Search for the cell housing the specified text and yield its (X, Y) center coordinate. 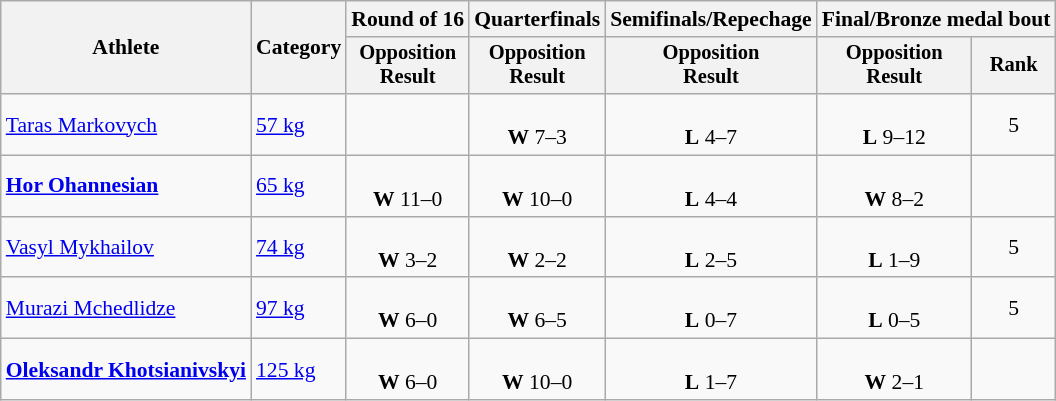
W 6–5 (537, 308)
L 1–7 (711, 370)
65 kg (298, 186)
57 kg (298, 124)
L 0–7 (711, 308)
L 2–5 (711, 248)
W 11–0 (408, 186)
W 2–2 (537, 248)
W 2–1 (894, 370)
L 1–9 (894, 248)
Hor Ohannesian (126, 186)
Rank (1014, 66)
Vasyl Mykhailov (126, 248)
L 9–12 (894, 124)
L 4–7 (711, 124)
W 3–2 (408, 248)
L 4–4 (711, 186)
Final/Bronze medal bout (936, 19)
Athlete (126, 48)
Murazi Mchedlidze (126, 308)
Round of 16 (408, 19)
74 kg (298, 248)
W 7–3 (537, 124)
Quarterfinals (537, 19)
Semifinals/Repechage (711, 19)
Oleksandr Khotsianivskyi (126, 370)
W 8–2 (894, 186)
L 0–5 (894, 308)
125 kg (298, 370)
97 kg (298, 308)
Category (298, 48)
Taras Markovych (126, 124)
